Output the (x, y) coordinate of the center of the cell containing the given text.  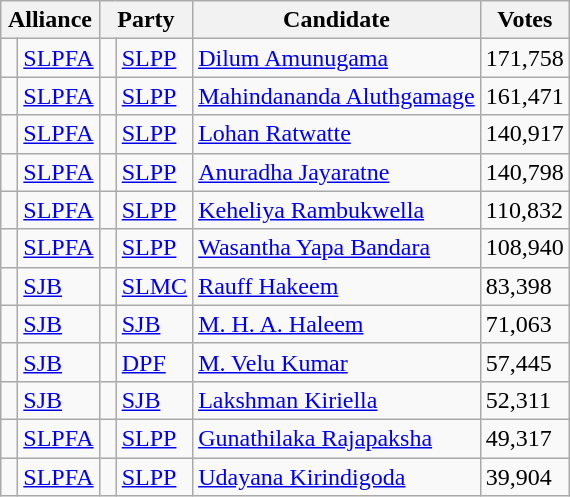
Candidate (337, 20)
39,904 (524, 477)
M. Velu Kumar (337, 362)
Mahindananda Aluthgamage (337, 96)
57,445 (524, 362)
108,940 (524, 248)
110,832 (524, 210)
DPF (154, 362)
Dilum Amunugama (337, 58)
83,398 (524, 286)
Anuradha Jayaratne (337, 172)
Rauff Hakeem (337, 286)
71,063 (524, 324)
Lakshman Kiriella (337, 400)
52,311 (524, 400)
49,317 (524, 438)
Votes (524, 20)
Gunathilaka Rajapaksha (337, 438)
Alliance (50, 20)
Party (146, 20)
161,471 (524, 96)
M. H. A. Haleem (337, 324)
Wasantha Yapa Bandara (337, 248)
Keheliya Rambukwella (337, 210)
171,758 (524, 58)
Lohan Ratwatte (337, 134)
SLMC (154, 286)
140,798 (524, 172)
140,917 (524, 134)
Udayana Kirindigoda (337, 477)
